Detect which cell encompasses the target text, then output its [X, Y] center coordinate. 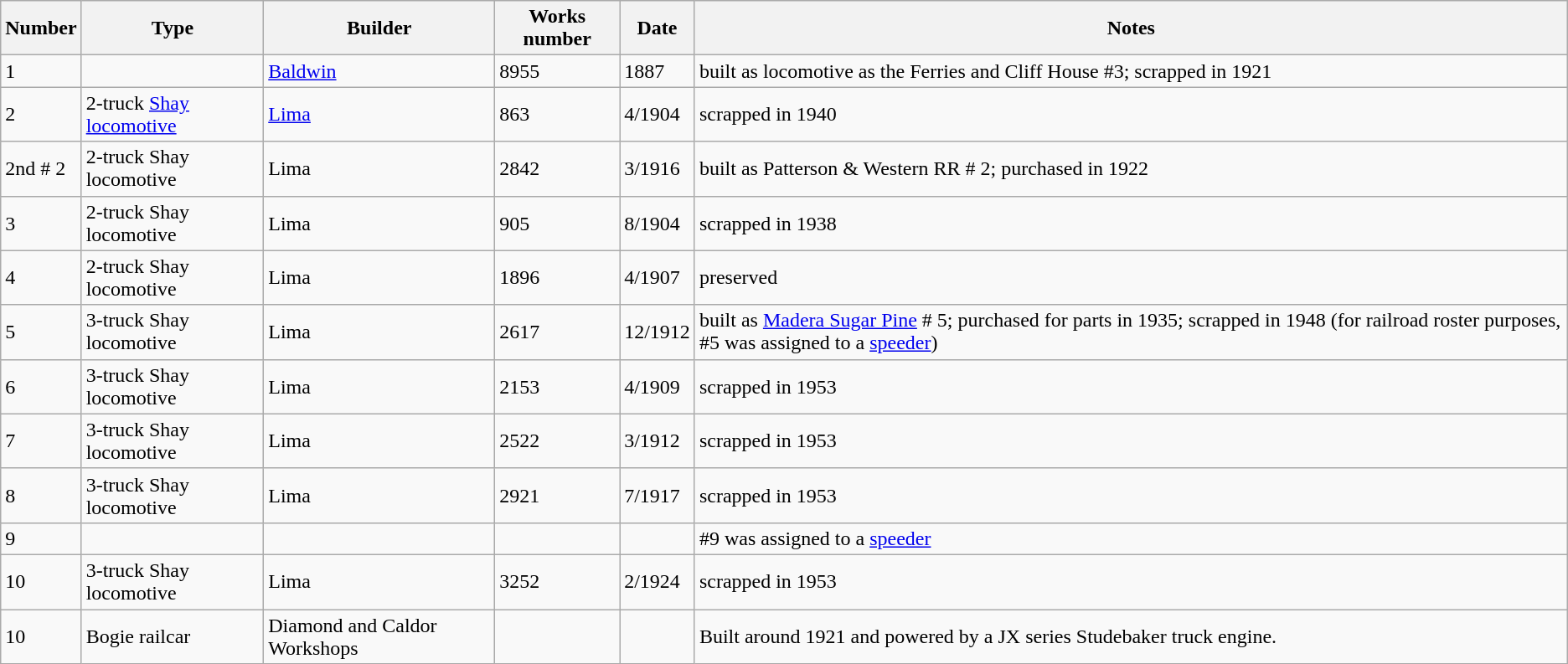
905 [558, 223]
7 [41, 440]
6 [41, 387]
8/1904 [658, 223]
2522 [558, 440]
7/1917 [658, 496]
Baldwin [379, 71]
preserved [1131, 278]
#9 was assigned to a speeder [1131, 538]
Notes [1131, 28]
9 [41, 538]
2/1924 [658, 581]
4 [41, 278]
2842 [558, 169]
scrapped in 1938 [1131, 223]
4/1909 [658, 387]
4/1904 [658, 114]
5 [41, 332]
2617 [558, 332]
Type [173, 28]
Diamond and Caldor Workshops [379, 636]
3 [41, 223]
Number [41, 28]
8955 [558, 71]
2153 [558, 387]
8 [41, 496]
2nd # 2 [41, 169]
built as Patterson & Western RR # 2; purchased in 1922 [1131, 169]
3/1916 [658, 169]
1887 [658, 71]
Builder [379, 28]
Built around 1921 and powered by a JX series Studebaker truck engine. [1131, 636]
2 [41, 114]
3/1912 [658, 440]
12/1912 [658, 332]
scrapped in 1940 [1131, 114]
Bogie railcar [173, 636]
2921 [558, 496]
1 [41, 71]
4/1907 [658, 278]
built as locomotive as the Ferries and Cliff House #3; scrapped in 1921 [1131, 71]
1896 [558, 278]
built as Madera Sugar Pine # 5; purchased for parts in 1935; scrapped in 1948 (for railroad roster purposes, #5 was assigned to a speeder) [1131, 332]
3252 [558, 581]
863 [558, 114]
Works number [558, 28]
Date [658, 28]
